Capture the cell that displays the provided text and extract its (x, y) central coordinate. 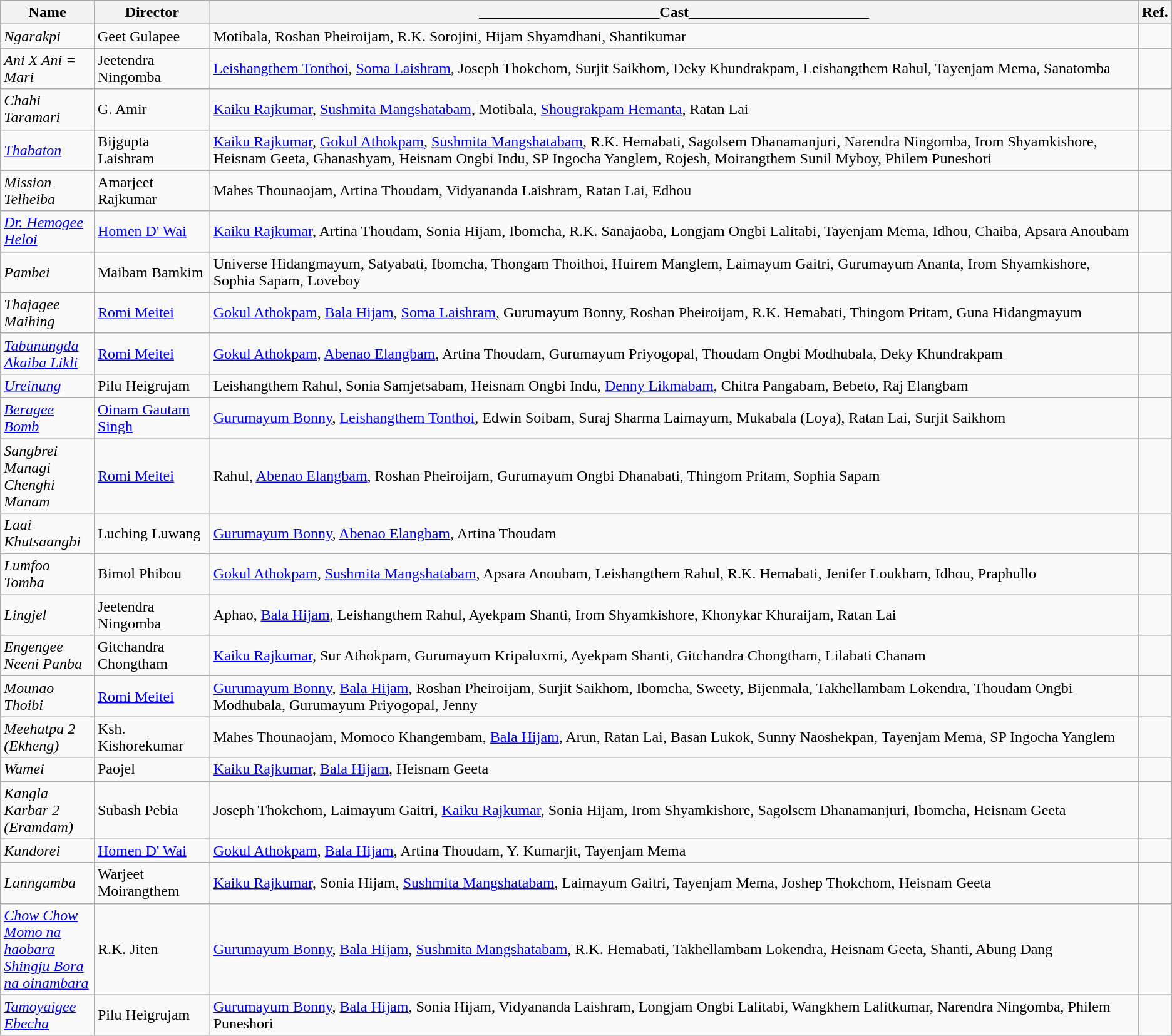
Mounao Thoibi (48, 696)
Kaiku Rajkumar, Sushmita Mangshatabam, Motibala, Shougrakpam Hemanta, Ratan Lai (674, 109)
Leishangthem Tonthoi, Soma Laishram, Joseph Thokchom, Surjit Saikhom, Deky Khundrakpam, Leishangthem Rahul, Tayenjam Mema, Sanatomba (674, 69)
Leishangthem Rahul, Sonia Samjetsabam, Heisnam Ongbi Indu, Denny Likmabam, Chitra Pangabam, Bebeto, Raj Elangbam (674, 386)
Laai Khutsaangbi (48, 533)
Maibam Bamkim (152, 272)
Kaiku Rajkumar, Sur Athokpam, Gurumayum Kripaluxmi, Ayekpam Shanti, Gitchandra Chongtham, Lilabati Chanam (674, 656)
Bimol Phibou (152, 575)
Gurumayum Bonny, Abenao Elangbam, Artina Thoudam (674, 533)
Kaiku Rajkumar, Artina Thoudam, Sonia Hijam, Ibomcha, R.K. Sanajaoba, Longjam Ongbi Lalitabi, Tayenjam Mema, Idhou, Chaiba, Apsara Anoubam (674, 232)
Kaiku Rajkumar, Sonia Hijam, Sushmita Mangshatabam, Laimayum Gaitri, Tayenjam Mema, Joshep Thokchom, Heisnam Geeta (674, 883)
Gurumayum Bonny, Bala Hijam, Sonia Hijam, Vidyananda Laishram, Longjam Ongbi Lalitabi, Wangkhem Lalitkumar, Narendra Ningomba, Philem Puneshori (674, 1015)
Ani X Ani = Mari (48, 69)
Gokul Athokpam, Sushmita Mangshatabam, Apsara Anoubam, Leishangthem Rahul, R.K. Hemabati, Jenifer Loukham, Idhou, Praphullo (674, 575)
Meehatpa 2 (Ekheng) (48, 737)
Sangbrei Managi Chenghi Manam (48, 476)
Gokul Athokpam, Bala Hijam, Soma Laishram, Gurumayum Bonny, Roshan Pheiroijam, R.K. Hemabati, Thingom Pritam, Guna Hidangmayum (674, 313)
Gitchandra Chongtham (152, 656)
G. Amir (152, 109)
Gurumayum Bonny, Leishangthem Tonthoi, Edwin Soibam, Suraj Sharma Laimayum, Mukabala (Loya), Ratan Lai, Surjit Saikhom (674, 418)
Motibala, Roshan Pheiroijam, R.K. Sorojini, Hijam Shyamdhani, Shantikumar (674, 36)
Dr. Hemogee Heloi (48, 232)
R.K. Jiten (152, 949)
Wamei (48, 769)
Lanngamba (48, 883)
Bijgupta Laishram (152, 150)
Amarjeet Rajkumar (152, 190)
Ngarakpi (48, 36)
Ureinung (48, 386)
Thajagee Maihing (48, 313)
Name (48, 13)
Lumfoo Tomba (48, 575)
________________________Cast________________________ (674, 13)
Luching Luwang (152, 533)
Gokul Athokpam, Abenao Elangbam, Artina Thoudam, Gurumayum Priyogopal, Thoudam Ongbi Modhubala, Deky Khundrakpam (674, 353)
Ksh. Kishorekumar (152, 737)
Chahi Taramari (48, 109)
Lingjel (48, 615)
Subash Pebia (152, 810)
Chow Chow Momo na haobara Shingju Bora na oinambara (48, 949)
Director (152, 13)
Joseph Thokchom, Laimayum Gaitri, Kaiku Rajkumar, Sonia Hijam, Irom Shyamkishore, Sagolsem Dhanamanjuri, Ibomcha, Heisnam Geeta (674, 810)
Kaiku Rajkumar, Bala Hijam, Heisnam Geeta (674, 769)
Thabaton (48, 150)
Kangla Karbar 2 (Eramdam) (48, 810)
Gurumayum Bonny, Bala Hijam, Sushmita Mangshatabam, R.K. Hemabati, Takhellambam Lokendra, Heisnam Geeta, Shanti, Abung Dang (674, 949)
Mahes Thounaojam, Momoco Khangembam, Bala Hijam, Arun, Ratan Lai, Basan Lukok, Sunny Naoshekpan, Tayenjam Mema, SP Ingocha Yanglem (674, 737)
Tamoyaigee Ebecha (48, 1015)
Mahes Thounaojam, Artina Thoudam, Vidyananda Laishram, Ratan Lai, Edhou (674, 190)
Aphao, Bala Hijam, Leishangthem Rahul, Ayekpam Shanti, Irom Shyamkishore, Khonykar Khuraijam, Ratan Lai (674, 615)
Paojel (152, 769)
Kundorei (48, 851)
Ref. (1154, 13)
Engengee Neeni Panba (48, 656)
Beragee Bomb (48, 418)
Pambei (48, 272)
Mission Telheiba (48, 190)
Tabunungda Akaiba Likli (48, 353)
Oinam Gautam Singh (152, 418)
Geet Gulapee (152, 36)
Rahul, Abenao Elangbam, Roshan Pheiroijam, Gurumayum Ongbi Dhanabati, Thingom Pritam, Sophia Sapam (674, 476)
Gokul Athokpam, Bala Hijam, Artina Thoudam, Y. Kumarjit, Tayenjam Mema (674, 851)
Warjeet Moirangthem (152, 883)
